Capture the cell that displays the provided text and extract its (X, Y) central coordinate. 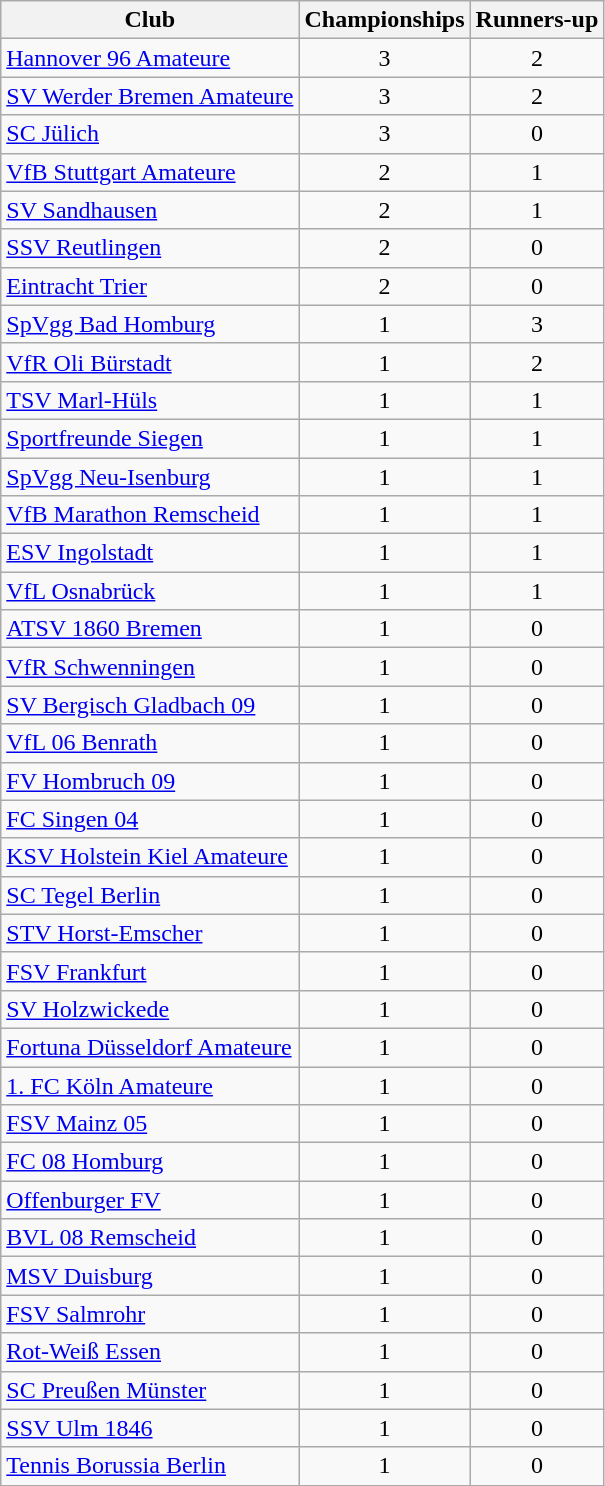
Fortuna Düsseldorf Amateure (150, 1047)
SV Holzwickede (150, 1009)
1. FC Köln Amateure (150, 1085)
TSV Marl-Hüls (150, 400)
VfL Osnabrück (150, 591)
FSV Mainz 05 (150, 1124)
ESV Ingolstadt (150, 553)
SV Werder Bremen Amateure (150, 96)
STV Horst-Emscher (150, 933)
Sportfreunde Siegen (150, 438)
Club (150, 20)
MSV Duisburg (150, 1276)
Championships (384, 20)
KSV Holstein Kiel Amateure (150, 857)
Tennis Borussia Berlin (150, 1466)
BVL 08 Remscheid (150, 1238)
FSV Salmrohr (150, 1314)
FC Singen 04 (150, 819)
SC Preußen Münster (150, 1390)
SpVgg Neu-Isenburg (150, 477)
SpVgg Bad Homburg (150, 324)
Runners-up (537, 20)
SC Jülich (150, 134)
Offenburger FV (150, 1200)
VfL 06 Benrath (150, 743)
VfB Marathon Remscheid (150, 515)
Eintracht Trier (150, 286)
SC Tegel Berlin (150, 895)
Hannover 96 Amateure (150, 58)
VfR Schwenningen (150, 667)
SSV Reutlingen (150, 248)
FC 08 Homburg (150, 1162)
VfB Stuttgart Amateure (150, 172)
SV Sandhausen (150, 210)
FV Hombruch 09 (150, 781)
SV Bergisch Gladbach 09 (150, 705)
VfR Oli Bürstadt (150, 362)
FSV Frankfurt (150, 971)
SSV Ulm 1846 (150, 1428)
ATSV 1860 Bremen (150, 629)
Rot-Weiß Essen (150, 1352)
